Return the [X, Y] coordinate for the center point of the cell that contains the specified text.  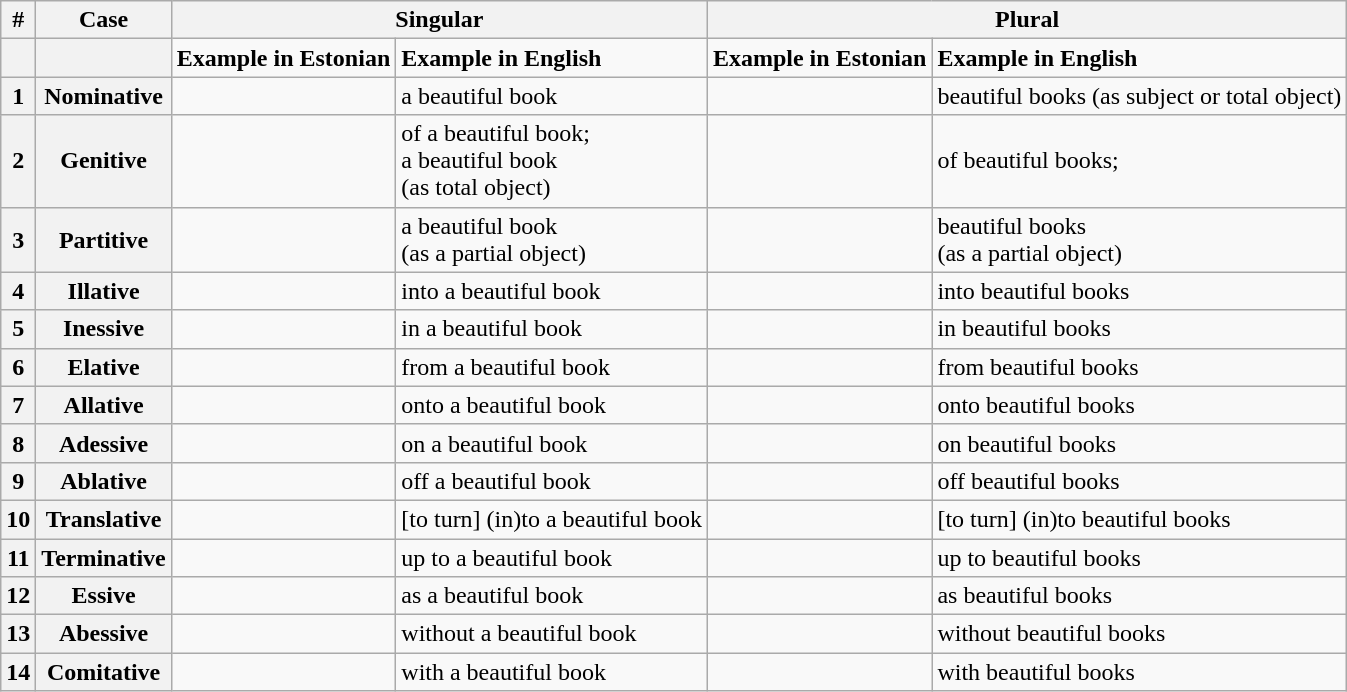
# [18, 20]
2 [18, 161]
with a beautiful book [552, 672]
without a beautiful book [552, 634]
of a beautiful book;a beautiful book(as total object) [552, 161]
onto a beautiful book [552, 405]
off a beautiful book [552, 481]
Genitive [104, 161]
up to a beautiful book [552, 557]
with beautiful books [1140, 672]
Partitive [104, 240]
Elative [104, 367]
on a beautiful book [552, 443]
Illative [104, 291]
Comitative [104, 672]
beautiful books(as a partial object) [1140, 240]
Adessive [104, 443]
in a beautiful book [552, 329]
Terminative [104, 557]
4 [18, 291]
a beautiful book(as a partial object) [552, 240]
without beautiful books [1140, 634]
as beautiful books [1140, 596]
Essive [104, 596]
a beautiful book [552, 96]
8 [18, 443]
of beautiful books; [1140, 161]
Allative [104, 405]
into beautiful books [1140, 291]
into a beautiful book [552, 291]
on beautiful books [1140, 443]
5 [18, 329]
[to turn] (in)to a beautiful book [552, 519]
Singular [439, 20]
[to turn] (in)to beautiful books [1140, 519]
from a beautiful book [552, 367]
3 [18, 240]
Case [104, 20]
10 [18, 519]
from beautiful books [1140, 367]
13 [18, 634]
9 [18, 481]
up to beautiful books [1140, 557]
in beautiful books [1140, 329]
onto beautiful books [1140, 405]
14 [18, 672]
7 [18, 405]
Ablative [104, 481]
Plural [1026, 20]
Inessive [104, 329]
beautiful books (as subject or total object) [1140, 96]
Translative [104, 519]
6 [18, 367]
off beautiful books [1140, 481]
Abessive [104, 634]
11 [18, 557]
12 [18, 596]
1 [18, 96]
as a beautiful book [552, 596]
Nominative [104, 96]
